Identify which cell holds the provided text, then report its (x, y) central coordinate. 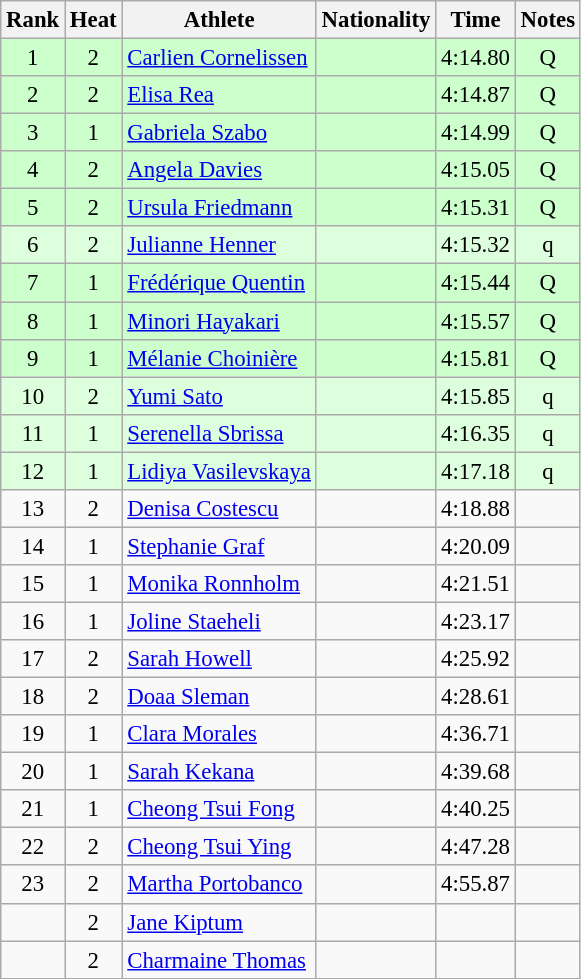
Doaa Sleman (219, 697)
4:15.85 (476, 396)
Yumi Sato (219, 396)
Ursula Friedmann (219, 208)
4:14.99 (476, 133)
Serenella Sbrissa (219, 433)
Sarah Kekana (219, 772)
Gabriela Szabo (219, 133)
14 (33, 546)
4:55.87 (476, 885)
16 (33, 621)
12 (33, 471)
11 (33, 433)
Sarah Howell (219, 659)
17 (33, 659)
23 (33, 885)
Frédérique Quentin (219, 283)
4:47.28 (476, 847)
4:17.18 (476, 471)
Cheong Tsui Ying (219, 847)
4:36.71 (476, 734)
Angela Davies (219, 170)
Athlete (219, 20)
4:15.31 (476, 208)
Carlien Cornelissen (219, 58)
4:20.09 (476, 546)
Joline Staeheli (219, 621)
Elisa Rea (219, 95)
Notes (548, 20)
21 (33, 809)
Nationality (376, 20)
18 (33, 697)
4:28.61 (476, 697)
3 (33, 133)
Monika Ronnholm (219, 584)
Heat (94, 20)
4:15.32 (476, 245)
Martha Portobanco (219, 885)
Charmaine Thomas (219, 960)
4:16.35 (476, 433)
4:14.80 (476, 58)
Mélanie Choinière (219, 358)
4:18.88 (476, 509)
Clara Morales (219, 734)
Rank (33, 20)
4:15.57 (476, 321)
13 (33, 509)
Time (476, 20)
Jane Kiptum (219, 922)
4:23.17 (476, 621)
Lidiya Vasilevskaya (219, 471)
Stephanie Graf (219, 546)
Julianne Henner (219, 245)
9 (33, 358)
Minori Hayakari (219, 321)
7 (33, 283)
8 (33, 321)
4:25.92 (476, 659)
4:14.87 (476, 95)
4:21.51 (476, 584)
Cheong Tsui Fong (219, 809)
4:15.81 (476, 358)
4:40.25 (476, 809)
4:39.68 (476, 772)
15 (33, 584)
4 (33, 170)
20 (33, 772)
5 (33, 208)
22 (33, 847)
4:15.44 (476, 283)
Denisa Costescu (219, 509)
10 (33, 396)
6 (33, 245)
19 (33, 734)
4:15.05 (476, 170)
